Locate the cell with the specified text and output its (x, y) center coordinate. 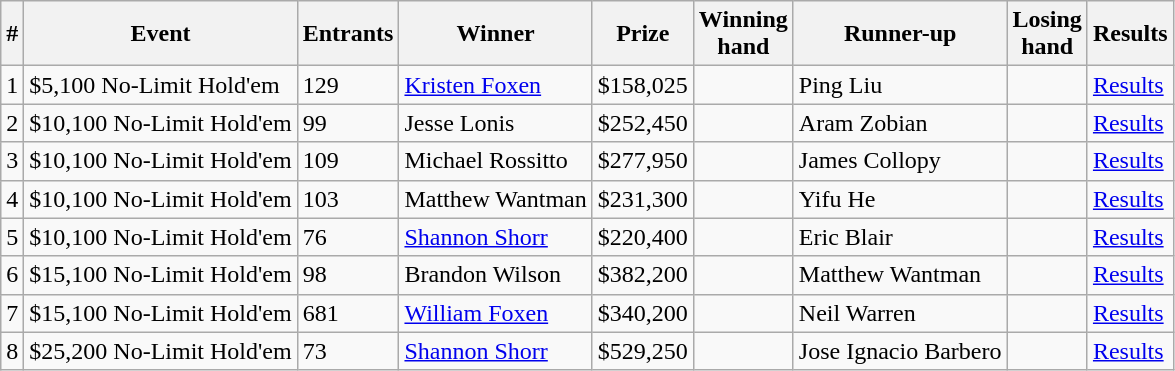
98 (348, 275)
73 (348, 351)
$277,950 (642, 161)
Losinghand (1047, 34)
Jesse Lonis (496, 123)
Event (160, 34)
5 (12, 237)
Jose Ignacio Barbero (900, 351)
Winner (496, 34)
$529,250 (642, 351)
$231,300 (642, 199)
8 (12, 351)
4 (12, 199)
681 (348, 313)
Eric Blair (900, 237)
Michael Rossitto (496, 161)
$340,200 (642, 313)
Runner-up (900, 34)
Aram Zobian (900, 123)
Neil Warren (900, 313)
Ping Liu (900, 85)
2 (12, 123)
3 (12, 161)
Brandon Wilson (496, 275)
Prize (642, 34)
$25,200 No-Limit Hold'em (160, 351)
6 (12, 275)
103 (348, 199)
Entrants (348, 34)
1 (12, 85)
$220,400 (642, 237)
7 (12, 313)
William Foxen (496, 313)
109 (348, 161)
76 (348, 237)
Kristen Foxen (496, 85)
$252,450 (642, 123)
Winninghand (743, 34)
Yifu He (900, 199)
$5,100 No-Limit Hold'em (160, 85)
James Collopy (900, 161)
# (12, 34)
$382,200 (642, 275)
$158,025 (642, 85)
99 (348, 123)
129 (348, 85)
